Determine the [x, y] coordinate at the center of the cell enclosing the given text.  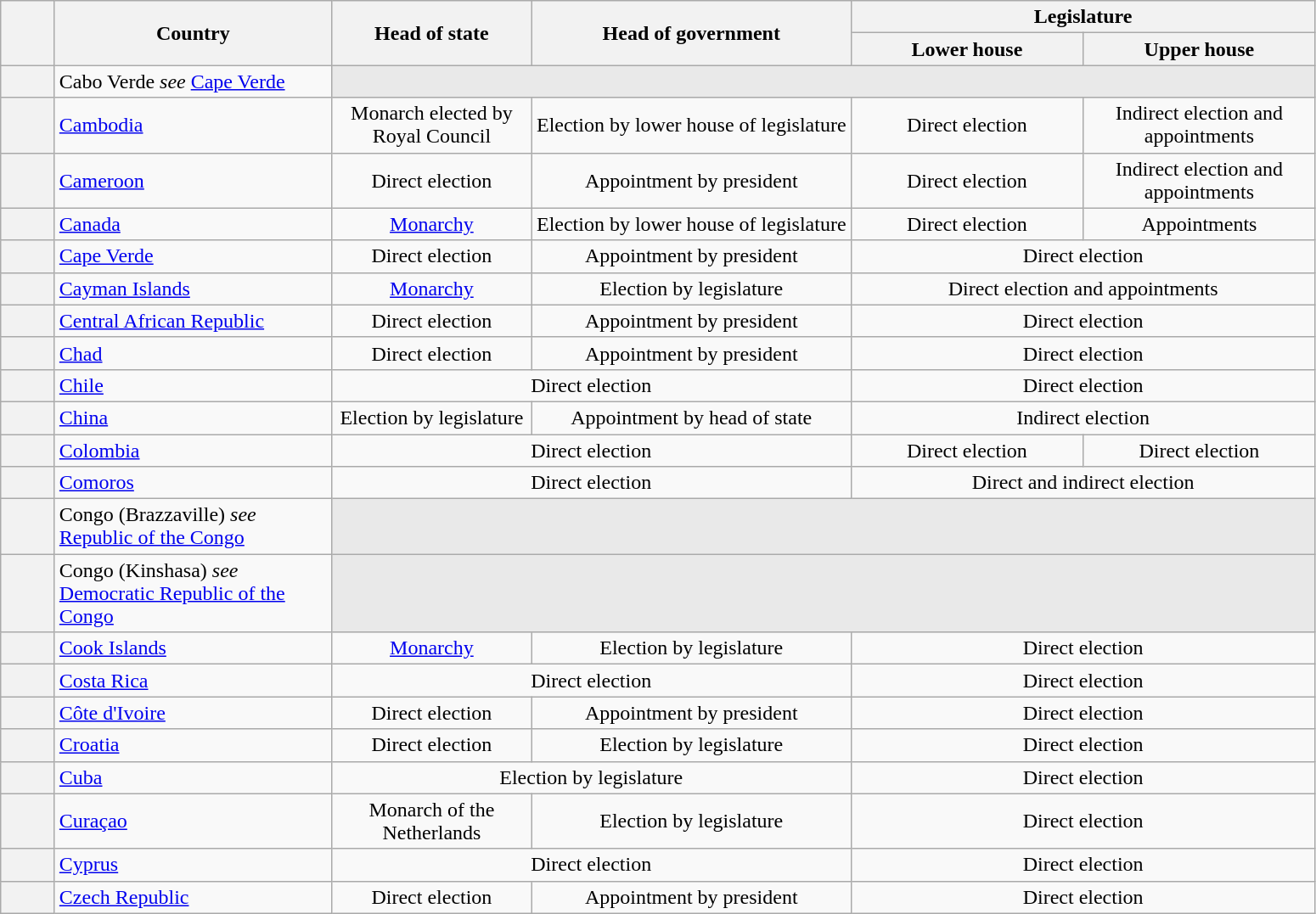
Direct and indirect election [1083, 483]
Cambodia [193, 126]
China [193, 418]
Appointments [1200, 224]
Country [193, 33]
Cyprus [193, 865]
Head of government [691, 33]
Central African Republic [193, 321]
Cabo Verde see Cape Verde [193, 81]
Monarch of the Netherlands [431, 821]
Côte d'Ivoire [193, 713]
Legislature [1083, 17]
Curaçao [193, 821]
Comoros [193, 483]
Chile [193, 385]
Upper house [1200, 49]
Monarch elected by Royal Council [431, 126]
Chad [193, 353]
Direct election and appointments [1083, 289]
Croatia [193, 745]
Cape Verde [193, 256]
Cameroon [193, 180]
Lower house [967, 49]
Cook Islands [193, 648]
Congo (Brazzaville) see Republic of the Congo [193, 526]
Canada [193, 224]
Colombia [193, 451]
Costa Rica [193, 681]
Head of state [431, 33]
Indirect election [1083, 418]
Cayman Islands [193, 289]
Czech Republic [193, 897]
Congo (Kinshasa) see Democratic Republic of the Congo [193, 593]
Appointment by head of state [691, 418]
Cuba [193, 777]
